Detect which cell encompasses the target text, then output its (X, Y) center coordinate. 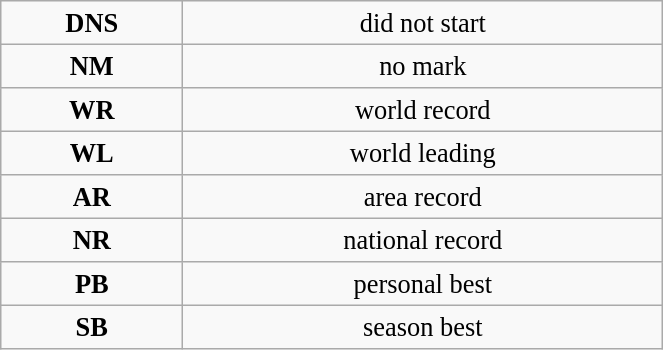
DNS (92, 22)
national record (423, 240)
WR (92, 109)
WL (92, 153)
NM (92, 66)
did not start (423, 22)
world leading (423, 153)
world record (423, 109)
area record (423, 197)
NR (92, 240)
season best (423, 327)
personal best (423, 284)
AR (92, 197)
SB (92, 327)
PB (92, 284)
no mark (423, 66)
